Identify which cell holds the provided text, then report its (x, y) central coordinate. 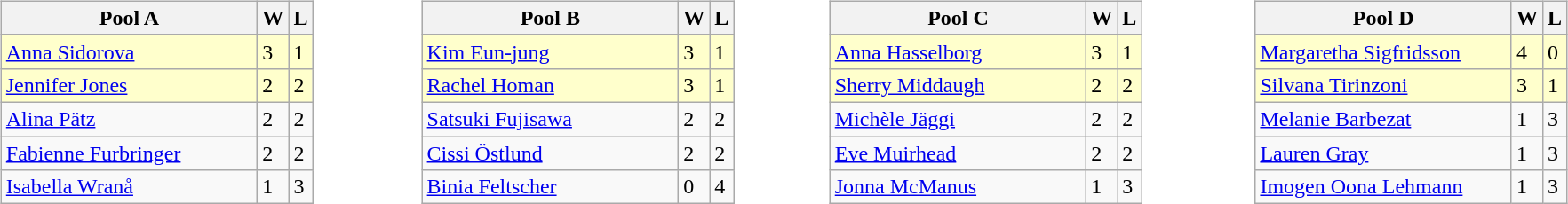
Kim Eun-jung (551, 51)
Lauren Gray (1384, 153)
Jonna McManus (958, 187)
Pool C (958, 18)
Pool B (551, 18)
Anna Hasselborg (958, 51)
Jennifer Jones (130, 85)
Satsuki Fujisawa (551, 119)
Anna Sidorova (130, 51)
Silvana Tirinzoni (1384, 85)
Imogen Oona Lehmann (1384, 187)
Rachel Homan (551, 85)
Fabienne Furbringer (130, 153)
Pool A (130, 18)
Melanie Barbezat (1384, 119)
Michèle Jäggi (958, 119)
Margaretha Sigfridsson (1384, 51)
Cissi Östlund (551, 153)
Binia Feltscher (551, 187)
Eve Muirhead (958, 153)
Sherry Middaugh (958, 85)
Pool D (1384, 18)
Isabella Wranå (130, 187)
Alina Pätz (130, 119)
